Output the [X, Y] coordinate of the center of the cell containing the given text.  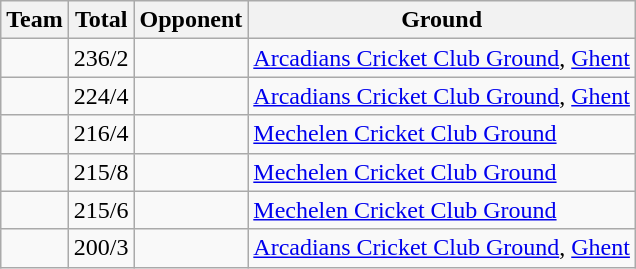
Team [35, 20]
Total [101, 20]
215/6 [101, 210]
224/4 [101, 96]
215/8 [101, 172]
Opponent [191, 20]
Ground [442, 20]
216/4 [101, 134]
200/3 [101, 248]
236/2 [101, 58]
